Provide the [X, Y] coordinate of the cell's center where the given text is located.  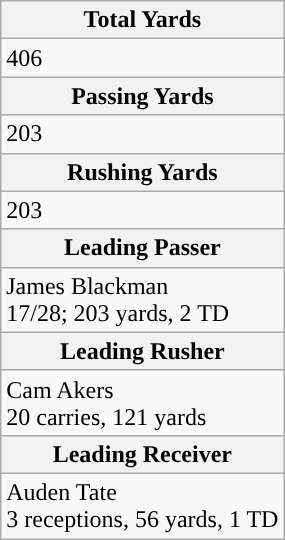
406 [142, 58]
James Blackman17/28; 203 yards, 2 TD [142, 300]
Leading Passer [142, 248]
Cam Akers20 carries, 121 yards [142, 402]
Total Yards [142, 20]
Rushing Yards [142, 172]
Passing Yards [142, 96]
Leading Receiver [142, 454]
Auden Tate3 receptions, 56 yards, 1 TD [142, 506]
Leading Rusher [142, 351]
